Capture the cell that displays the provided text and extract its [X, Y] central coordinate. 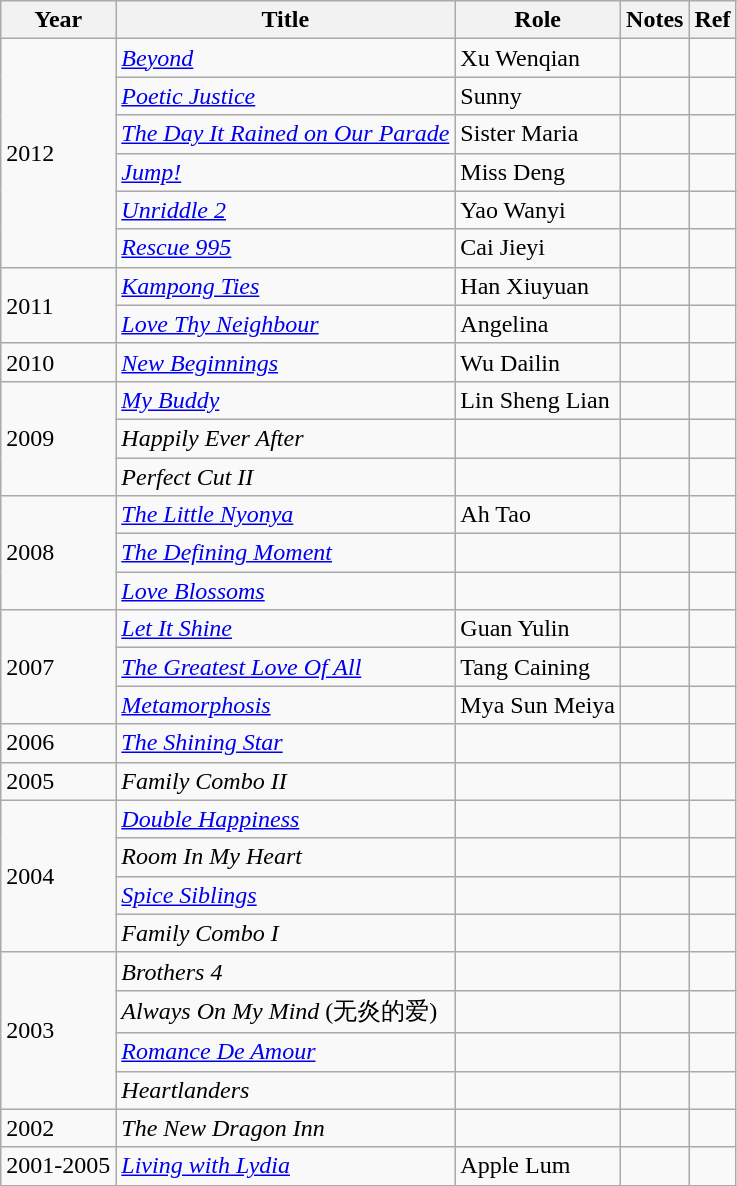
Wu Dailin [538, 362]
Sunny [538, 96]
Year [58, 20]
Room In My Heart [286, 857]
Romance De Amour [286, 1052]
Family Combo I [286, 933]
Happily Ever After [286, 438]
Spice Siblings [286, 895]
Rescue 995 [286, 248]
Guan Yulin [538, 629]
2006 [58, 743]
Living with Lydia [286, 1166]
Ref [712, 20]
2007 [58, 667]
Xu Wenqian [538, 58]
Apple Lum [538, 1166]
Kampong Ties [286, 286]
Heartlanders [286, 1090]
The Day It Rained on Our Parade [286, 134]
2011 [58, 305]
Ah Tao [538, 515]
Beyond [286, 58]
Sister Maria [538, 134]
Love Blossoms [286, 591]
Mya Sun Meiya [538, 705]
2001-2005 [58, 1166]
Lin Sheng Lian [538, 400]
Jump! [286, 172]
Angelina [538, 324]
Brothers 4 [286, 971]
2003 [58, 1030]
Let It Shine [286, 629]
Poetic Justice [286, 96]
Perfect Cut II [286, 477]
Double Happiness [286, 819]
The New Dragon Inn [286, 1128]
The Greatest Love Of All [286, 667]
Love Thy Neighbour [286, 324]
Unriddle 2 [286, 210]
New Beginnings [286, 362]
My Buddy [286, 400]
The Little Nyonya [286, 515]
Han Xiuyuan [538, 286]
Metamorphosis [286, 705]
2002 [58, 1128]
2012 [58, 153]
Always On My Mind (无炎的爱) [286, 1012]
2009 [58, 438]
The Defining Moment [286, 553]
Title [286, 20]
Family Combo II [286, 781]
Yao Wanyi [538, 210]
2008 [58, 553]
Notes [655, 20]
2005 [58, 781]
The Shining Star [286, 743]
2010 [58, 362]
Role [538, 20]
Cai Jieyi [538, 248]
2004 [58, 876]
Tang Caining [538, 667]
Miss Deng [538, 172]
